Return (x, y) of the center of cell containing provided text 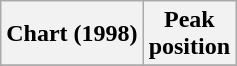
Peakposition (189, 34)
Chart (1998) (72, 34)
